Scan for the cell matching the given text and deliver its [x, y] coordinate at center. 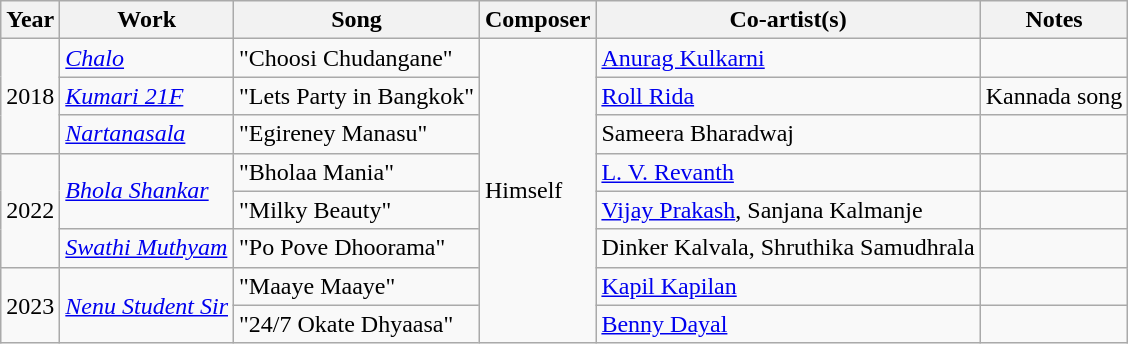
Kapil Kapilan [788, 286]
"Milky Beauty" [357, 210]
Kumari 21F [147, 96]
"Po Pove Dhoorama" [357, 248]
Nenu Student Sir [147, 305]
L. V. Revanth [788, 172]
Swathi Muthyam [147, 248]
Work [147, 20]
2018 [30, 96]
Kannada song [1054, 96]
Sameera Bharadwaj [788, 134]
2023 [30, 305]
"Bholaa Mania" [357, 172]
Notes [1054, 20]
"Lets Party in Bangkok" [357, 96]
Dinker Kalvala, Shruthika Samudhrala [788, 248]
"Egireney Manasu" [357, 134]
Song [357, 20]
Co-artist(s) [788, 20]
Roll Rida [788, 96]
2022 [30, 210]
Himself [538, 191]
"24/7 Okate Dhyaasa" [357, 324]
Anurag Kulkarni [788, 58]
Vijay Prakash, Sanjana Kalmanje [788, 210]
Composer [538, 20]
Chalo [147, 58]
"Maaye Maaye" [357, 286]
Benny Dayal [788, 324]
Bhola Shankar [147, 191]
Nartanasala [147, 134]
Year [30, 20]
"Choosi Chudangane" [357, 58]
